Search for the cell housing the specified text and yield its [X, Y] center coordinate. 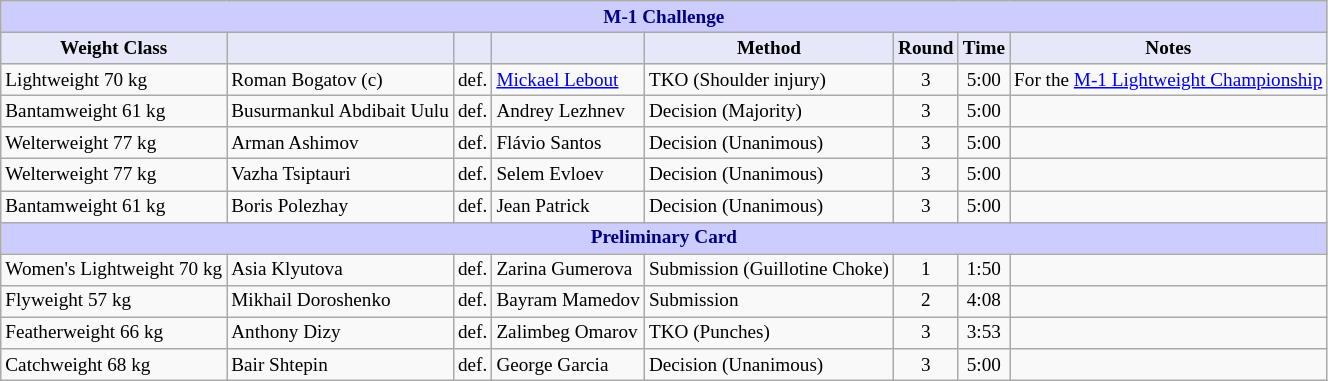
Women's Lightweight 70 kg [114, 270]
Asia Klyutova [340, 270]
Zalimbeg Omarov [568, 333]
Flávio Santos [568, 143]
Busurmankul Abdibait Uulu [340, 111]
Arman Ashimov [340, 143]
Lightweight 70 kg [114, 80]
Decision (Majority) [768, 111]
1 [926, 270]
M-1 Challenge [664, 17]
For the M-1 Lightweight Championship [1168, 80]
2 [926, 301]
Submission (Guillotine Choke) [768, 270]
Boris Polezhay [340, 206]
Vazha Tsiptauri [340, 175]
Notes [1168, 48]
3:53 [984, 333]
TKO (Punches) [768, 333]
TKO (Shoulder injury) [768, 80]
Mikhail Doroshenko [340, 301]
Preliminary Card [664, 238]
Submission [768, 301]
Anthony Dizy [340, 333]
1:50 [984, 270]
Andrey Lezhnev [568, 111]
Selem Evloev [568, 175]
George Garcia [568, 365]
Roman Bogatov (c) [340, 80]
4:08 [984, 301]
Weight Class [114, 48]
Jean Patrick [568, 206]
Round [926, 48]
Featherweight 66 kg [114, 333]
Bayram Mamedov [568, 301]
Zarina Gumerova [568, 270]
Flyweight 57 kg [114, 301]
Catchweight 68 kg [114, 365]
Time [984, 48]
Bair Shtepin [340, 365]
Mickael Lebout [568, 80]
Method [768, 48]
